Output the [x, y] coordinate of the center of the cell containing the given text.  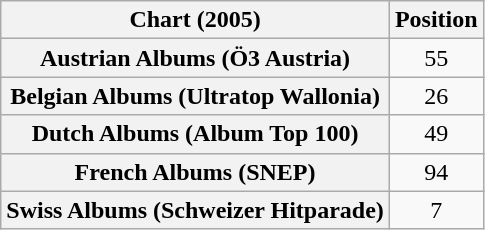
Position [436, 20]
7 [436, 210]
26 [436, 96]
49 [436, 134]
Austrian Albums (Ö3 Austria) [196, 58]
Belgian Albums (Ultratop Wallonia) [196, 96]
Chart (2005) [196, 20]
French Albums (SNEP) [196, 172]
Swiss Albums (Schweizer Hitparade) [196, 210]
94 [436, 172]
55 [436, 58]
Dutch Albums (Album Top 100) [196, 134]
